Find where the given text appears and provide that cell's center as (x, y) coordinate. 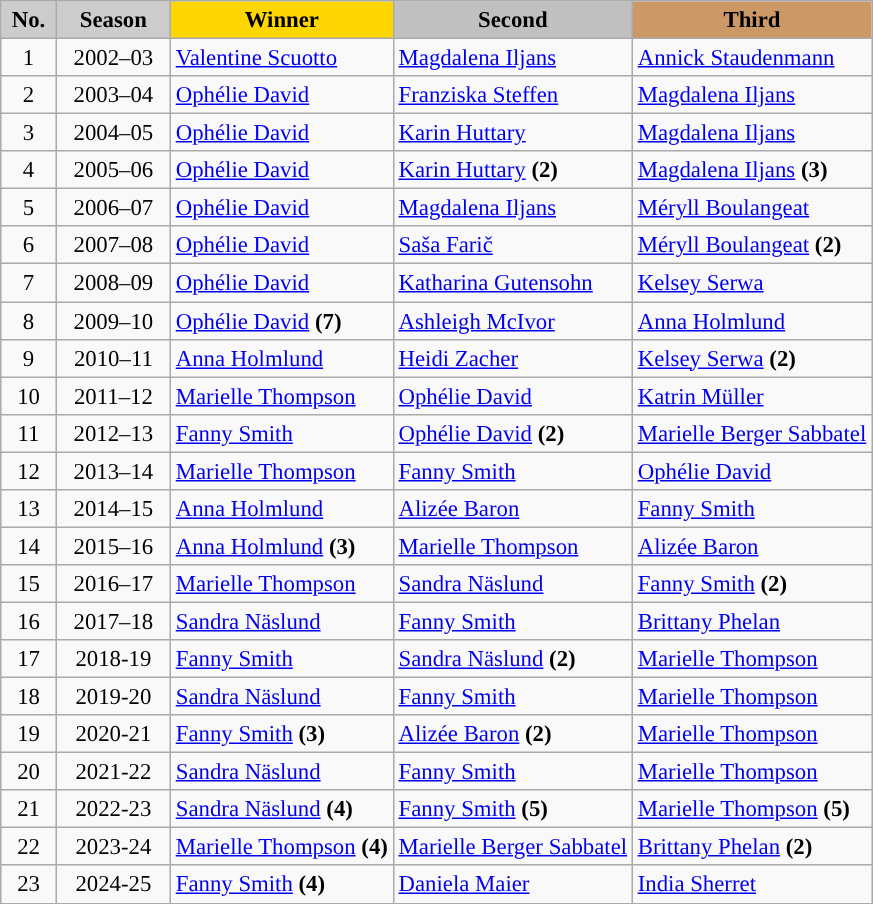
Brittany Phelan (752, 621)
22 (29, 847)
Anna Holmlund (3) (282, 546)
Ophélie David (2) (512, 433)
2007–08 (113, 245)
2011–12 (113, 396)
Season (113, 20)
2 (29, 95)
Second (512, 20)
Kelsey Serwa (2) (752, 358)
2006–07 (113, 208)
2003–04 (113, 95)
10 (29, 396)
Franziska Steffen (512, 95)
2015–16 (113, 546)
2002–03 (113, 58)
Magdalena Iljans (3) (752, 170)
7 (29, 283)
4 (29, 170)
2019-20 (113, 697)
13 (29, 509)
3 (29, 133)
Fanny Smith (4) (282, 885)
2013–14 (113, 471)
Alizée Baron (2) (512, 734)
Marielle Thompson (4) (282, 847)
Ashleigh McIvor (512, 321)
Sandra Näslund (2) (512, 659)
14 (29, 546)
2014–15 (113, 509)
21 (29, 809)
Heidi Zacher (512, 358)
Fanny Smith (2) (752, 584)
Katharina Gutensohn (512, 283)
15 (29, 584)
Winner (282, 20)
Saša Farič (512, 245)
2008–09 (113, 283)
2023-24 (113, 847)
Karin Huttary (512, 133)
2012–13 (113, 433)
23 (29, 885)
1 (29, 58)
Sandra Näslund (4) (282, 809)
9 (29, 358)
20 (29, 772)
Daniela Maier (512, 885)
6 (29, 245)
Méryll Boulangeat (752, 208)
2018-19 (113, 659)
India Sherret (752, 885)
Karin Huttary (2) (512, 170)
2024-25 (113, 885)
11 (29, 433)
2016–17 (113, 584)
2004–05 (113, 133)
2020-21 (113, 734)
5 (29, 208)
16 (29, 621)
Méryll Boulangeat (2) (752, 245)
Marielle Thompson (5) (752, 809)
17 (29, 659)
2009–10 (113, 321)
2021-22 (113, 772)
Kelsey Serwa (752, 283)
No. (29, 20)
2005–06 (113, 170)
Valentine Scuotto (282, 58)
Fanny Smith (3) (282, 734)
Annick Staudenmann (752, 58)
19 (29, 734)
Fanny Smith (5) (512, 809)
12 (29, 471)
8 (29, 321)
Katrin Müller (752, 396)
2017–18 (113, 621)
Brittany Phelan (2) (752, 847)
Third (752, 20)
Ophélie David (7) (282, 321)
2022-23 (113, 809)
18 (29, 697)
2010–11 (113, 358)
